Detect which cell encompasses the target text, then output its [x, y] center coordinate. 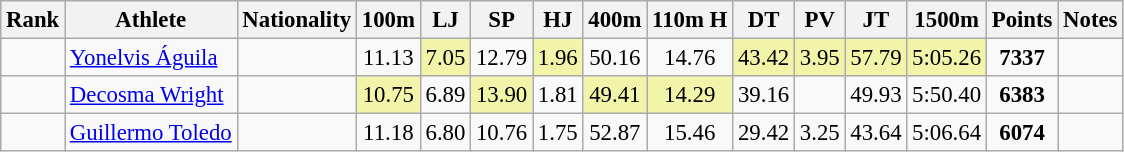
Athlete [151, 20]
Notes [1090, 20]
6.89 [445, 95]
1.96 [558, 58]
43.64 [876, 133]
11.13 [388, 58]
400m [615, 20]
SP [502, 20]
Points [1022, 20]
43.42 [764, 58]
5:05.26 [947, 58]
10.75 [388, 95]
12.79 [502, 58]
13.90 [502, 95]
HJ [558, 20]
PV [820, 20]
10.76 [502, 133]
7.05 [445, 58]
Nationality [296, 20]
1500m [947, 20]
5:50.40 [947, 95]
6074 [1022, 133]
Guillermo Toledo [151, 133]
57.79 [876, 58]
29.42 [764, 133]
1.75 [558, 133]
50.16 [615, 58]
LJ [445, 20]
6383 [1022, 95]
6.80 [445, 133]
DT [764, 20]
Decosma Wright [151, 95]
15.46 [690, 133]
3.95 [820, 58]
49.41 [615, 95]
49.93 [876, 95]
52.87 [615, 133]
14.29 [690, 95]
5:06.64 [947, 133]
39.16 [764, 95]
14.76 [690, 58]
Rank [33, 20]
11.18 [388, 133]
3.25 [820, 133]
JT [876, 20]
Yonelvis Águila [151, 58]
100m [388, 20]
7337 [1022, 58]
110m H [690, 20]
1.81 [558, 95]
